Search for the cell housing the specified text and yield its (X, Y) center coordinate. 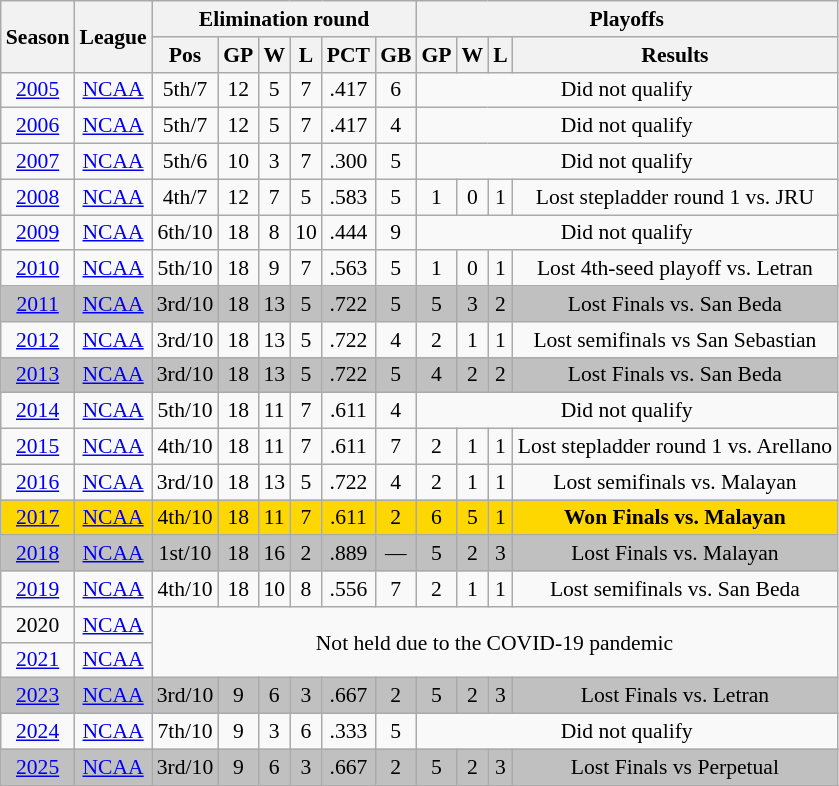
.333 (348, 732)
Playoffs (626, 19)
.300 (348, 162)
5th/6 (185, 162)
2009 (38, 233)
.444 (348, 233)
PCT (348, 55)
Lost stepladder round 1 vs. JRU (675, 197)
2007 (38, 162)
4th/7 (185, 197)
.583 (348, 197)
2024 (38, 732)
League (112, 36)
.563 (348, 269)
Lost Finals vs. Malayan (675, 554)
— (396, 554)
2023 (38, 696)
Results (675, 55)
Won Finals vs. Malayan (675, 518)
Season (38, 36)
Lost 4th-seed playoff vs. Letran (675, 269)
2019 (38, 589)
2012 (38, 340)
2013 (38, 375)
.889 (348, 554)
Elimination round (284, 19)
1st/10 (185, 554)
16 (274, 554)
2018 (38, 554)
6th/10 (185, 233)
GB (396, 55)
2005 (38, 90)
2011 (38, 304)
Pos (185, 55)
Lost semifinals vs San Sebastian (675, 340)
2008 (38, 197)
Lost semifinals vs. San Beda (675, 589)
2025 (38, 767)
2016 (38, 482)
2014 (38, 411)
.556 (348, 589)
Not held due to the COVID-19 pandemic (494, 642)
2021 (38, 660)
Lost Finals vs Perpetual (675, 767)
2020 (38, 625)
2017 (38, 518)
2006 (38, 126)
Lost semifinals vs. Malayan (675, 482)
7th/10 (185, 732)
2015 (38, 447)
Lost Finals vs. Letran (675, 696)
Lost stepladder round 1 vs. Arellano (675, 447)
2010 (38, 269)
